Identify which cell holds the provided text, then report its (X, Y) central coordinate. 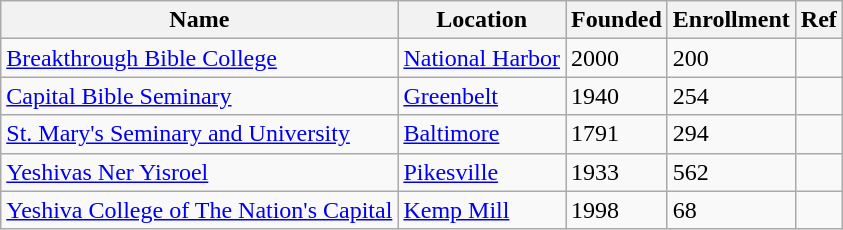
254 (731, 96)
St. Mary's Seminary and University (200, 134)
National Harbor (482, 58)
Breakthrough Bible College (200, 58)
1933 (617, 172)
Capital Bible Seminary (200, 96)
Baltimore (482, 134)
Location (482, 20)
Yeshiva College of The Nation's Capital (200, 210)
2000 (617, 58)
Name (200, 20)
1998 (617, 210)
294 (731, 134)
Greenbelt (482, 96)
68 (731, 210)
1791 (617, 134)
Enrollment (731, 20)
Yeshivas Ner Yisroel (200, 172)
562 (731, 172)
Kemp Mill (482, 210)
Ref (818, 20)
Pikesville (482, 172)
Founded (617, 20)
200 (731, 58)
1940 (617, 96)
